Find where the given text appears and provide that cell's center as (x, y) coordinate. 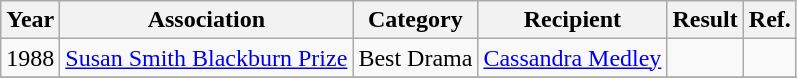
Best Drama (416, 58)
Category (416, 20)
Cassandra Medley (572, 58)
Result (705, 20)
1988 (30, 58)
Recipient (572, 20)
Susan Smith Blackburn Prize (206, 58)
Association (206, 20)
Ref. (770, 20)
Year (30, 20)
